For the text-containing cell, return its midpoint in (X, Y) coordinate format. 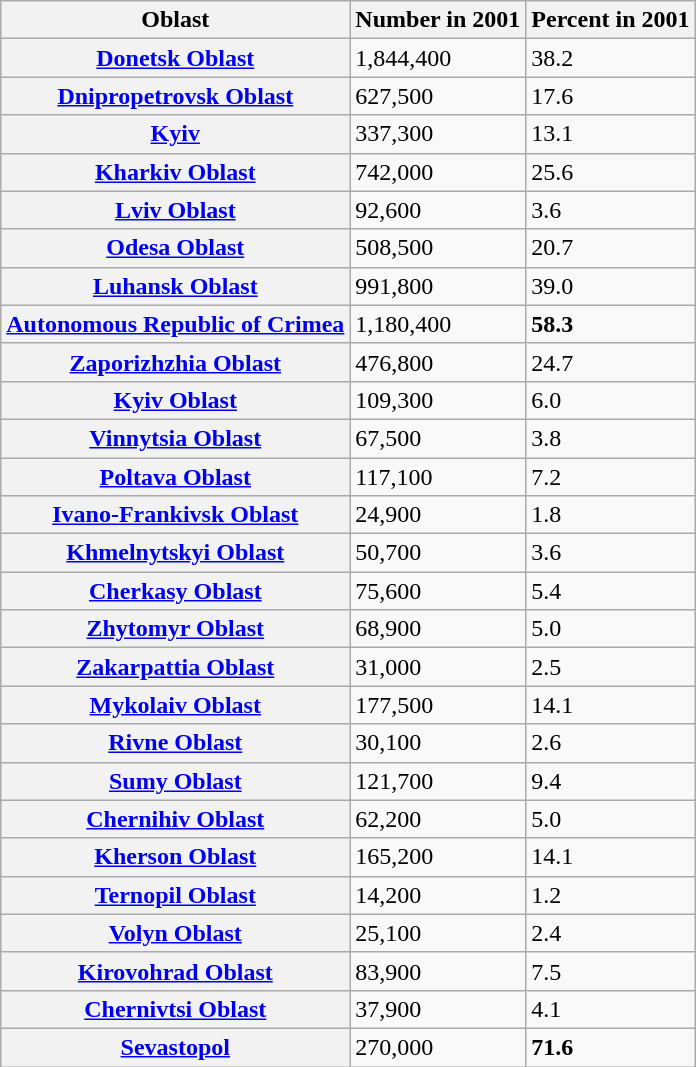
4.1 (610, 1009)
Lviv Oblast (176, 210)
7.2 (610, 477)
67,500 (438, 438)
6.0 (610, 400)
Kirovohrad Oblast (176, 971)
Vinnytsia Oblast (176, 438)
1,844,400 (438, 58)
Dnipropetrovsk Oblast (176, 96)
24,900 (438, 515)
39.0 (610, 286)
Kharkiv Oblast (176, 172)
2.6 (610, 743)
71.6 (610, 1047)
109,300 (438, 400)
Cherkasy Oblast (176, 591)
92,600 (438, 210)
177,500 (438, 705)
24.7 (610, 362)
13.1 (610, 134)
627,500 (438, 96)
Percent in 2001 (610, 20)
508,500 (438, 248)
Zhytomyr Oblast (176, 629)
7.5 (610, 971)
Kherson Oblast (176, 857)
991,800 (438, 286)
17.6 (610, 96)
Rivne Oblast (176, 743)
30,100 (438, 743)
Zaporizhzhia Oblast (176, 362)
83,900 (438, 971)
337,300 (438, 134)
Number in 2001 (438, 20)
2.4 (610, 933)
Sumy Oblast (176, 781)
68,900 (438, 629)
75,600 (438, 591)
1.2 (610, 895)
Kyiv Oblast (176, 400)
5.4 (610, 591)
Ivano-Frankivsk Oblast (176, 515)
14,200 (438, 895)
62,200 (438, 819)
Kyiv (176, 134)
117,100 (438, 477)
270,000 (438, 1047)
Ternopil Oblast (176, 895)
Autonomous Republic of Crimea (176, 324)
Oblast (176, 20)
38.2 (610, 58)
Mykolaiv Oblast (176, 705)
121,700 (438, 781)
476,800 (438, 362)
Odesa Oblast (176, 248)
25.6 (610, 172)
25,100 (438, 933)
Zakarpattia Oblast (176, 667)
9.4 (610, 781)
58.3 (610, 324)
742,000 (438, 172)
2.5 (610, 667)
Chernihiv Oblast (176, 819)
Chernivtsi Oblast (176, 1009)
50,700 (438, 553)
Donetsk Oblast (176, 58)
20.7 (610, 248)
37,900 (438, 1009)
Volyn Oblast (176, 933)
3.8 (610, 438)
Poltava Oblast (176, 477)
Luhansk Oblast (176, 286)
1,180,400 (438, 324)
Sevastopol (176, 1047)
31,000 (438, 667)
1.8 (610, 515)
Khmelnytskyi Oblast (176, 553)
165,200 (438, 857)
